From the cell containing the given text, extract its center point as (x, y) coordinate. 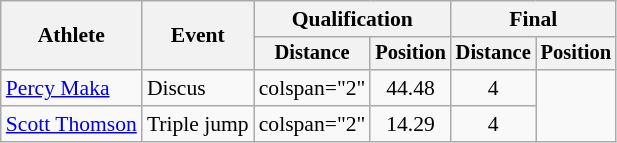
Qualification (352, 19)
14.29 (410, 124)
Discus (198, 88)
Athlete (72, 36)
Percy Maka (72, 88)
Event (198, 36)
44.48 (410, 88)
Final (534, 19)
Triple jump (198, 124)
Scott Thomson (72, 124)
